Provide the (x, y) coordinate of the cell's center where the given text is located.  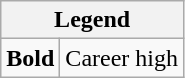
Bold (30, 58)
Career high (122, 58)
Legend (92, 20)
